Output the [X, Y] coordinate of the center of the cell containing the given text.  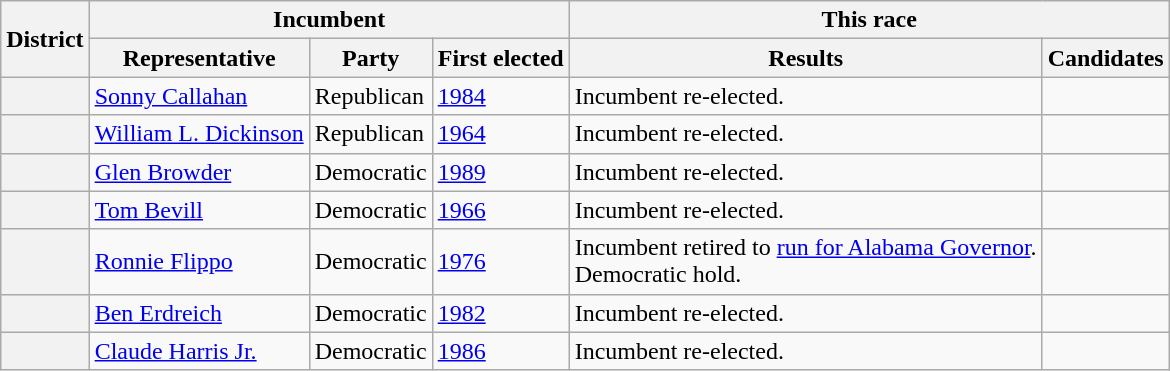
Candidates [1106, 58]
Results [806, 58]
William L. Dickinson [199, 134]
District [45, 39]
Sonny Callahan [199, 96]
Incumbent [329, 20]
Tom Bevill [199, 210]
Ronnie Flippo [199, 262]
First elected [500, 58]
1982 [500, 313]
1976 [500, 262]
1989 [500, 172]
Ben Erdreich [199, 313]
Party [370, 58]
Glen Browder [199, 172]
1964 [500, 134]
Claude Harris Jr. [199, 351]
1984 [500, 96]
Representative [199, 58]
1966 [500, 210]
1986 [500, 351]
Incumbent retired to run for Alabama Governor.Democratic hold. [806, 262]
This race [869, 20]
